Return the (x, y) coordinate for the center point of the cell that contains the specified text.  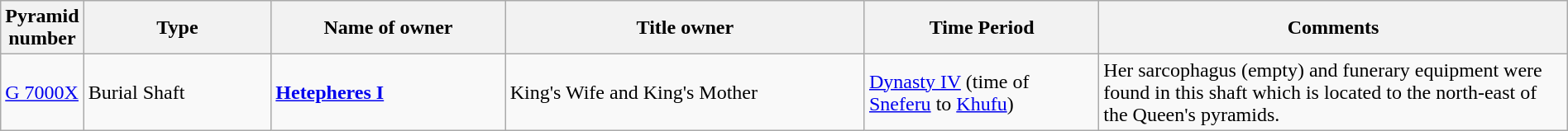
Title owner (685, 28)
Type (177, 28)
G 7000X (42, 92)
Time Period (981, 28)
King's Wife and King's Mother (685, 92)
Her sarcophagus (empty) and funerary equipment were found in this shaft which is located to the north-east of the Queen's pyramids. (1333, 92)
Hetepheres I (389, 92)
Burial Shaft (177, 92)
Dynasty IV (time of Sneferu to Khufu) (981, 92)
Comments (1333, 28)
Name of owner (389, 28)
Pyramid number (42, 28)
